Identify which cell holds the provided text, then report its [X, Y] central coordinate. 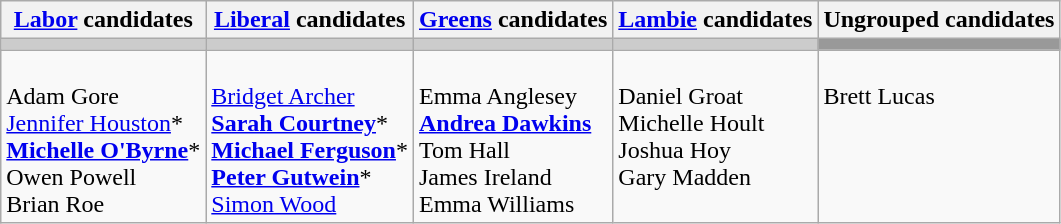
Liberal candidates [310, 20]
Lambie candidates [716, 20]
Bridget Archer Sarah Courtney* Michael Ferguson* Peter Gutwein* Simon Wood [310, 136]
Adam Gore Jennifer Houston* Michelle O'Byrne* Owen Powell Brian Roe [104, 136]
Emma Anglesey Andrea Dawkins Tom Hall James Ireland Emma Williams [512, 136]
Daniel Groat Michelle Hoult Joshua Hoy Gary Madden [716, 136]
Labor candidates [104, 20]
Brett Lucas [939, 136]
Ungrouped candidates [939, 20]
Greens candidates [512, 20]
